From the cell containing the given text, extract its center point as (X, Y) coordinate. 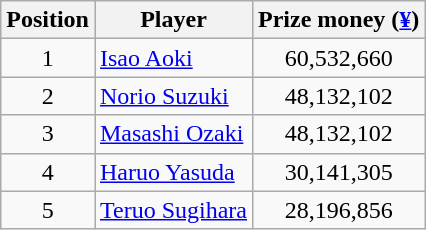
Isao Aoki (173, 58)
Haruo Yasuda (173, 172)
Norio Suzuki (173, 96)
4 (48, 172)
1 (48, 58)
Position (48, 20)
3 (48, 134)
Teruo Sugihara (173, 210)
5 (48, 210)
30,141,305 (339, 172)
60,532,660 (339, 58)
Masashi Ozaki (173, 134)
28,196,856 (339, 210)
Prize money (¥) (339, 20)
2 (48, 96)
Player (173, 20)
